Output the [x, y] coordinate of the center of the cell containing the given text.  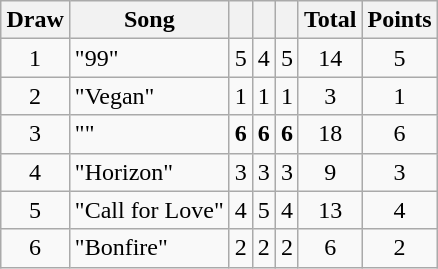
18 [330, 134]
Points [400, 20]
Total [330, 20]
"Horizon" [149, 172]
13 [330, 210]
Draw [35, 20]
"99" [149, 58]
"Call for Love" [149, 210]
"Vegan" [149, 96]
14 [330, 58]
"" [149, 134]
Song [149, 20]
9 [330, 172]
"Bonfire" [149, 248]
